Determine the [x, y] coordinate at the center of the cell enclosing the given text.  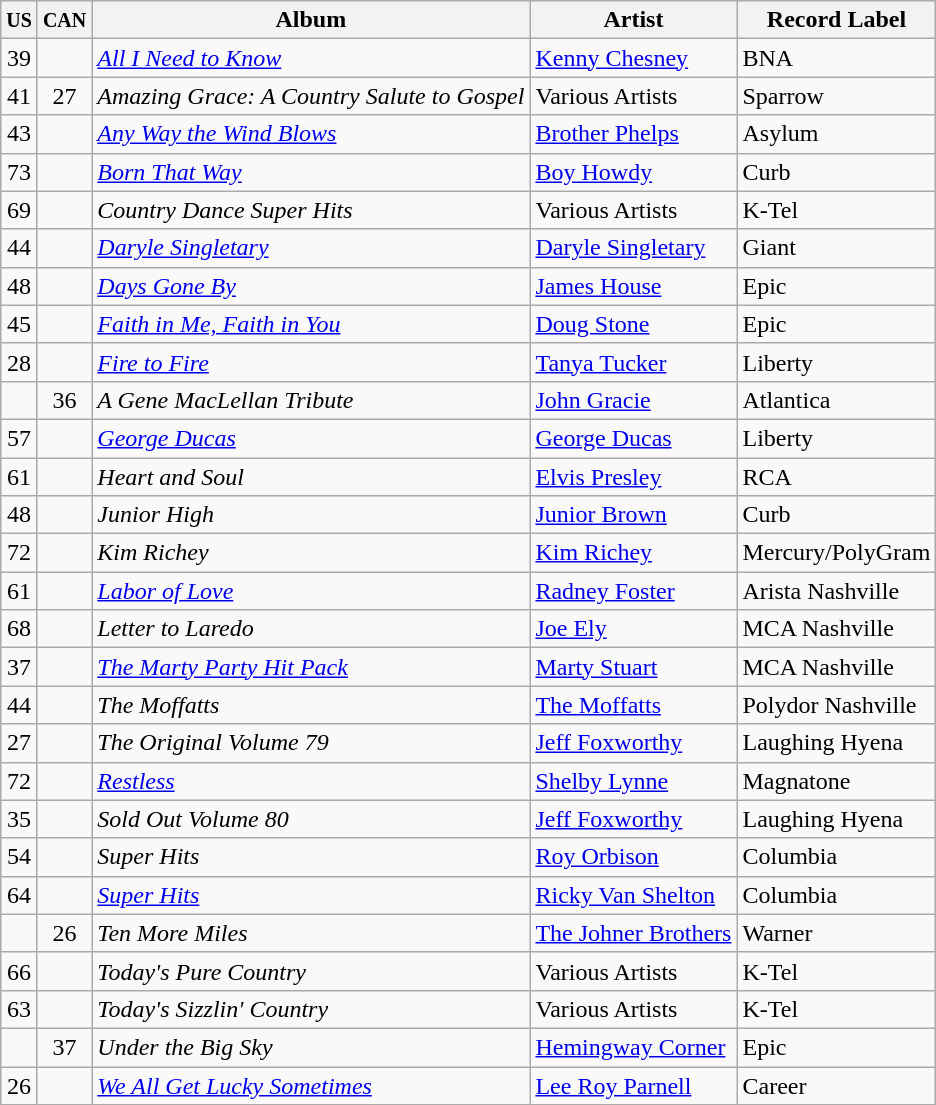
35 [20, 819]
Warner [836, 933]
We All Get Lucky Sometimes [311, 1085]
Restless [311, 781]
Today's Sizzlin' Country [311, 1009]
64 [20, 895]
41 [20, 96]
Kenny Chesney [634, 58]
Faith in Me, Faith in You [311, 324]
Doug Stone [634, 324]
Radney Foster [634, 591]
Boy Howdy [634, 172]
Today's Pure Country [311, 971]
Magnatone [836, 781]
Junior High [311, 515]
Mercury/PolyGram [836, 553]
63 [20, 1009]
Sparrow [836, 96]
Atlantica [836, 400]
Country Dance Super Hits [311, 210]
Days Gone By [311, 286]
The Marty Party Hit Pack [311, 667]
Record Label [836, 20]
RCA [836, 477]
Polydor Nashville [836, 705]
Ten More Miles [311, 933]
Career [836, 1085]
The Johner Brothers [634, 933]
Tanya Tucker [634, 362]
Arista Nashville [836, 591]
Roy Orbison [634, 857]
James House [634, 286]
BNA [836, 58]
39 [20, 58]
John Gracie [634, 400]
All I Need to Know [311, 58]
Any Way the Wind Blows [311, 134]
Ricky Van Shelton [634, 895]
Brother Phelps [634, 134]
73 [20, 172]
69 [20, 210]
28 [20, 362]
Giant [836, 248]
Fire to Fire [311, 362]
Labor of Love [311, 591]
66 [20, 971]
Amazing Grace: A Country Salute to Gospel [311, 96]
Born That Way [311, 172]
US [20, 20]
Junior Brown [634, 515]
Asylum [836, 134]
45 [20, 324]
Under the Big Sky [311, 1047]
Heart and Soul [311, 477]
Shelby Lynne [634, 781]
Hemingway Corner [634, 1047]
36 [64, 400]
68 [20, 629]
Joe Ely [634, 629]
43 [20, 134]
Sold Out Volume 80 [311, 819]
The Original Volume 79 [311, 743]
54 [20, 857]
Album [311, 20]
Letter to Laredo [311, 629]
A Gene MacLellan Tribute [311, 400]
Lee Roy Parnell [634, 1085]
CAN [64, 20]
Elvis Presley [634, 477]
Marty Stuart [634, 667]
57 [20, 438]
Artist [634, 20]
